From the cell containing the given text, extract its center point as [x, y] coordinate. 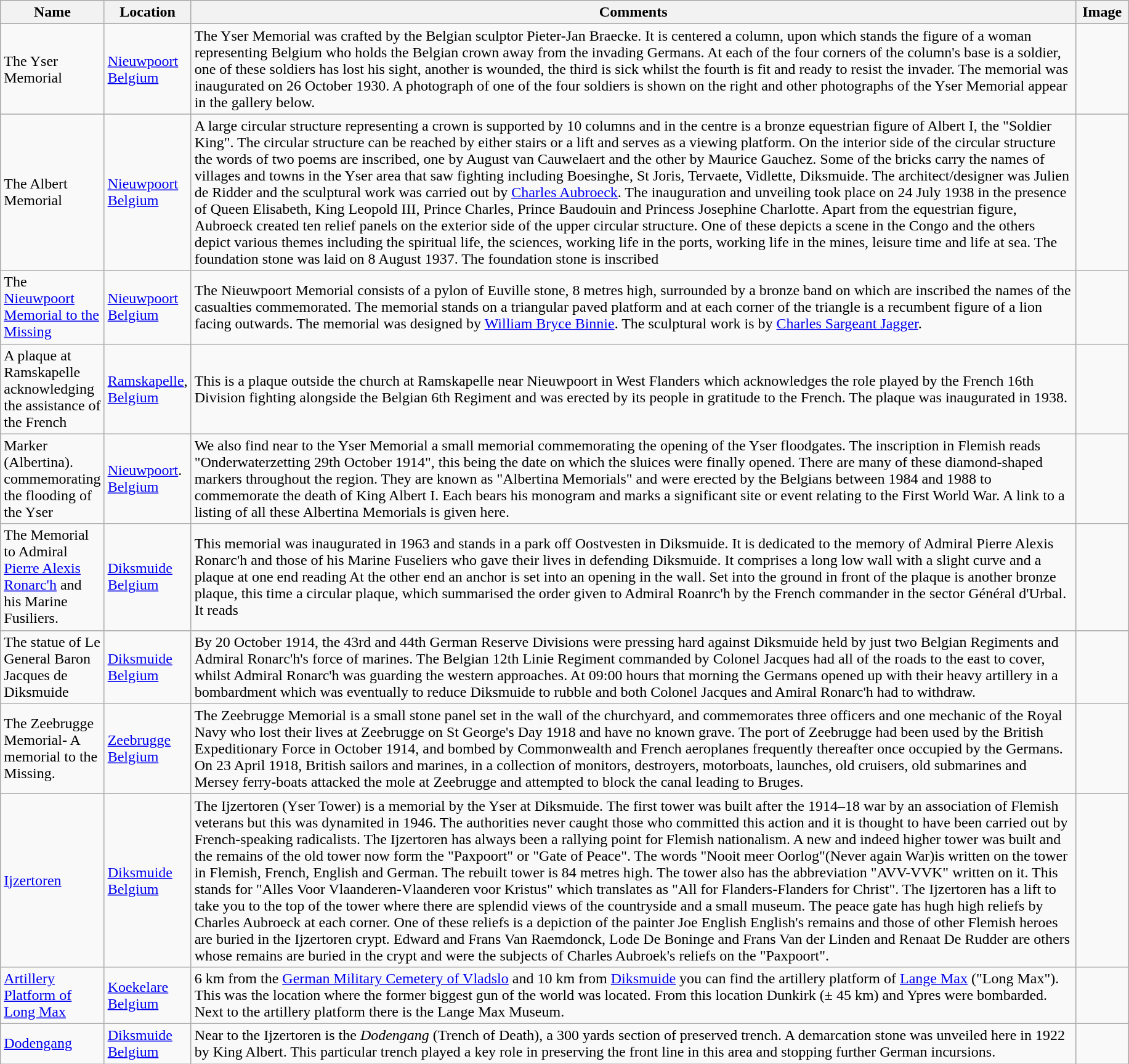
The Nieuwpoort Memorial to the Missing [52, 307]
The Zeebrugge Memorial- A memorial to the Missing. [52, 749]
Nieuwpoort. Belgium [148, 479]
Location [148, 12]
Koekelare Belgium [148, 995]
Zeebrugge Belgium [148, 749]
The Memorial to Admiral Pierre Alexis Ronarc'h and his Marine Fusiliers. [52, 577]
Ijzertoren [52, 880]
The statue of Le General Baron Jacques de Diksmuide [52, 667]
The Yser Memorial [52, 69]
Image [1102, 12]
Marker (Albertina). commemorating the flooding of the Yser [52, 479]
Dodengang [52, 1044]
Name [52, 12]
Artillery Platform of Long Max [52, 995]
Comments [633, 12]
A plaque at Ramskapelle acknowledging the assistance of the French [52, 389]
The Albert Memorial [52, 192]
Ramskapelle, Belgium [148, 389]
